Search for the cell housing the specified text and yield its (X, Y) center coordinate. 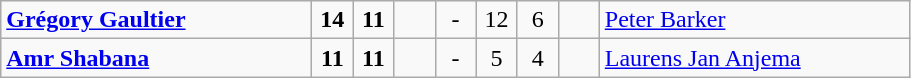
14 (332, 20)
Laurens Jan Anjema (754, 58)
6 (538, 20)
12 (496, 20)
Amr Shabana (156, 58)
Peter Barker (754, 20)
4 (538, 58)
Grégory Gaultier (156, 20)
5 (496, 58)
